Scan for the cell matching the given text and deliver its [x, y] coordinate at center. 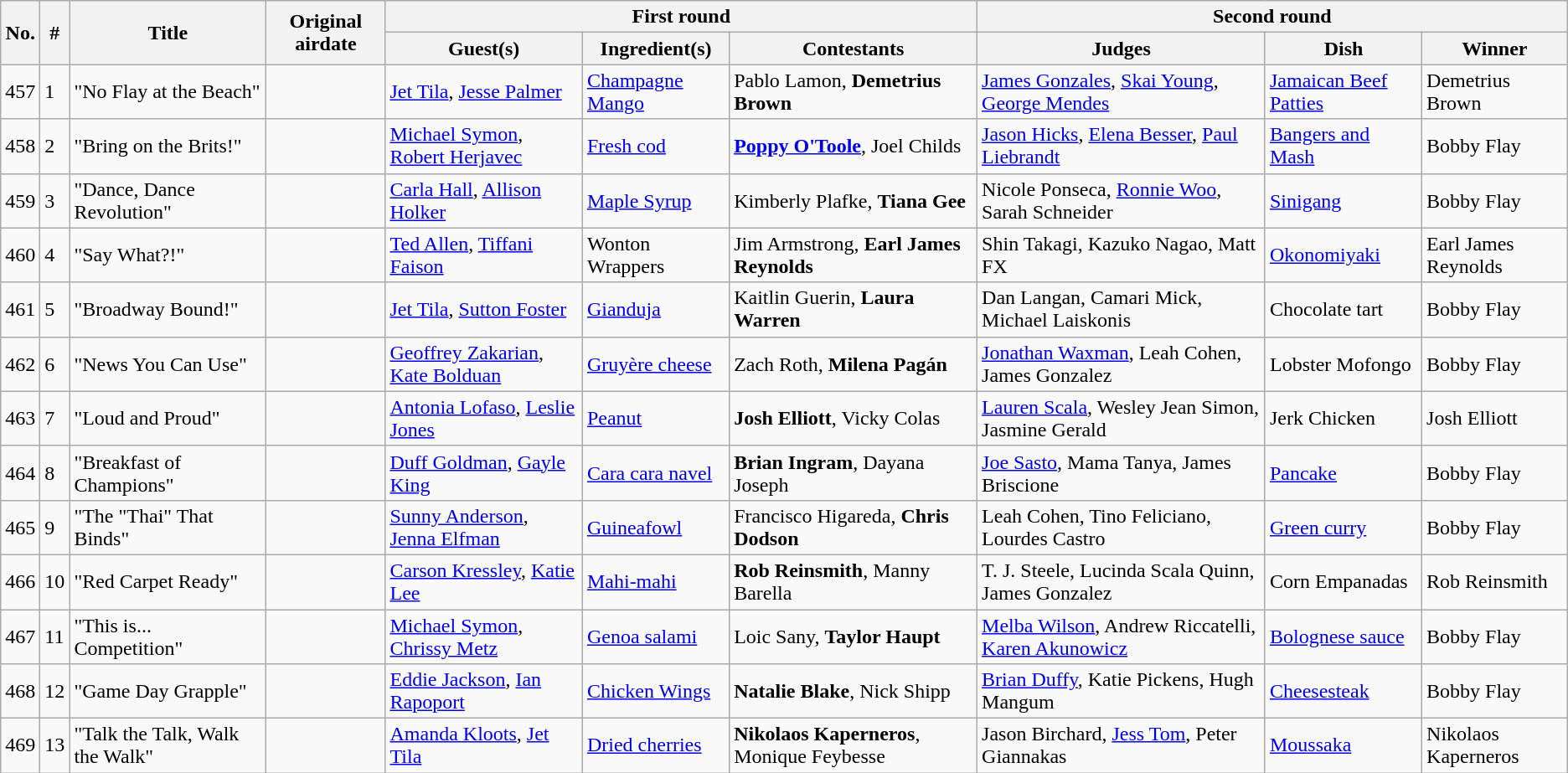
Bangers and Mash [1344, 146]
468 [20, 692]
Josh Elliott, Vicky Colas [854, 419]
Gianduja [655, 310]
469 [20, 745]
8 [55, 472]
Ted Allen, Tiffani Faison [484, 255]
463 [20, 419]
Corn Empanadas [1344, 581]
Jamaican Beef Patties [1344, 92]
Moussaka [1344, 745]
5 [55, 310]
"The "Thai" That Binds" [168, 528]
Gruyère cheese [655, 363]
Contestants [854, 49]
Carson Kressley, Katie Lee [484, 581]
"Broadway Bound!" [168, 310]
Cheesesteak [1344, 692]
No. [20, 33]
Kimberly Plafke, Tiana Gee [854, 201]
Dish [1344, 49]
Duff Goldman, Gayle King [484, 472]
Jason Hicks, Elena Besser, Paul Liebrandt [1122, 146]
Poppy O'Toole, Joel Childs [854, 146]
Second round [1273, 17]
"Breakfast of Champions" [168, 472]
Chicken Wings [655, 692]
Jonathan Waxman, Leah Cohen, James Gonzalez [1122, 363]
Genoa salami [655, 636]
Wonton Wrappers [655, 255]
# [55, 33]
Guineafowl [655, 528]
"This is... Competition" [168, 636]
Antonia Lofaso, Leslie Jones [484, 419]
T. J. Steele, Lucinda Scala Quinn, James Gonzalez [1122, 581]
Jet Tila, Sutton Foster [484, 310]
Fresh cod [655, 146]
Lauren Scala, Wesley Jean Simon, Jasmine Gerald [1122, 419]
"News You Can Use" [168, 363]
Cara cara navel [655, 472]
"Bring on the Brits!" [168, 146]
Joe Sasto, Mama Tanya, James Briscione [1122, 472]
Brian Ingram, Dayana Joseph [854, 472]
Chocolate tart [1344, 310]
Earl James Reynolds [1495, 255]
Amanda Kloots, Jet Tila [484, 745]
Demetrius Brown [1495, 92]
Rob Reinsmith, Manny Barella [854, 581]
Champagne Mango [655, 92]
Melba Wilson, Andrew Riccatelli, Karen Akunowicz [1122, 636]
Eddie Jackson, Ian Rapoport [484, 692]
Zach Roth, Milena Pagán [854, 363]
Lobster Mofongo [1344, 363]
Nikolaos Kaperneros, Monique Feybesse [854, 745]
Geoffrey Zakarian, Kate Bolduan [484, 363]
Sinigang [1344, 201]
Original airdate [326, 33]
Winner [1495, 49]
Carla Hall, Allison Holker [484, 201]
10 [55, 581]
Loic Sany, Taylor Haupt [854, 636]
Mahi-mahi [655, 581]
Judges [1122, 49]
12 [55, 692]
466 [20, 581]
Bolognese sauce [1344, 636]
Title [168, 33]
4 [55, 255]
Pablo Lamon, Demetrius Brown [854, 92]
James Gonzales, Skai Young, George Mendes [1122, 92]
464 [20, 472]
Nikolaos Kaperneros [1495, 745]
Natalie Blake, Nick Shipp [854, 692]
Jerk Chicken [1344, 419]
9 [55, 528]
Rob Reinsmith [1495, 581]
Michael Symon, Robert Herjavec [484, 146]
Pancake [1344, 472]
458 [20, 146]
Ingredient(s) [655, 49]
11 [55, 636]
Okonomiyaki [1344, 255]
"Say What?!" [168, 255]
"Loud and Proud" [168, 419]
7 [55, 419]
Josh Elliott [1495, 419]
Michael Symon, Chrissy Metz [484, 636]
Leah Cohen, Tino Feliciano, Lourdes Castro [1122, 528]
"Dance, Dance Revolution" [168, 201]
Sunny Anderson, Jenna Elfman [484, 528]
467 [20, 636]
Brian Duffy, Katie Pickens, Hugh Mangum [1122, 692]
1 [55, 92]
Guest(s) [484, 49]
Maple Syrup [655, 201]
Jim Armstrong, Earl James Reynolds [854, 255]
460 [20, 255]
6 [55, 363]
Peanut [655, 419]
459 [20, 201]
Nicole Ponseca, Ronnie Woo, Sarah Schneider [1122, 201]
"Red Carpet Ready" [168, 581]
2 [55, 146]
457 [20, 92]
Francisco Higareda, Chris Dodson [854, 528]
First round [682, 17]
Kaitlin Guerin, Laura Warren [854, 310]
461 [20, 310]
"No Flay at the Beach" [168, 92]
Dried cherries [655, 745]
"Talk the Talk, Walk the Walk" [168, 745]
Green curry [1344, 528]
462 [20, 363]
"Game Day Grapple" [168, 692]
465 [20, 528]
Dan Langan, Camari Mick, Michael Laiskonis [1122, 310]
Shin Takagi, Kazuko Nagao, Matt FX [1122, 255]
3 [55, 201]
13 [55, 745]
Jet Tila, Jesse Palmer [484, 92]
Jason Birchard, Jess Tom, Peter Giannakas [1122, 745]
